Find where the given text appears and provide that cell's center as (x, y) coordinate. 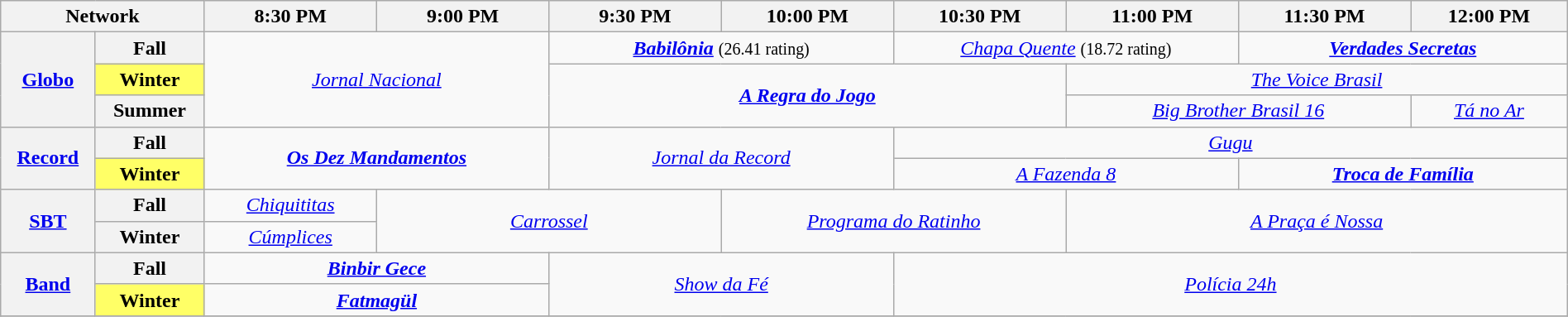
Programa do Ratinho (893, 221)
10:00 PM (807, 17)
11:00 PM (1152, 17)
10:30 PM (980, 17)
Band (48, 284)
A Praça é Nossa (1317, 221)
Cúmplices (290, 237)
12:00 PM (1489, 17)
Binbir Gece (377, 268)
SBT (48, 221)
9:30 PM (635, 17)
Tá no Ar (1489, 111)
8:30 PM (290, 17)
9:00 PM (462, 17)
Os Dez Mandamentos (377, 158)
A Regra do Jogo (807, 95)
Chapa Quente (18.72 rating) (1067, 48)
Gugu (1231, 142)
A Fazenda 8 (1067, 174)
Fatmagül (377, 300)
11:30 PM (1324, 17)
Jornal da Record (721, 158)
Verdades Secretas (1403, 48)
Jornal Nacional (377, 79)
Big Brother Brasil 16 (1239, 111)
Globo (48, 79)
Carrossel (549, 221)
Network (103, 17)
The Voice Brasil (1317, 79)
Polícia 24h (1231, 284)
Show da Fé (721, 284)
Babilônia (26.41 rating) (721, 48)
Record (48, 158)
Troca de Família (1403, 174)
Summer (150, 111)
Chiquititas (290, 205)
